Identify which cell holds the provided text, then report its [x, y] central coordinate. 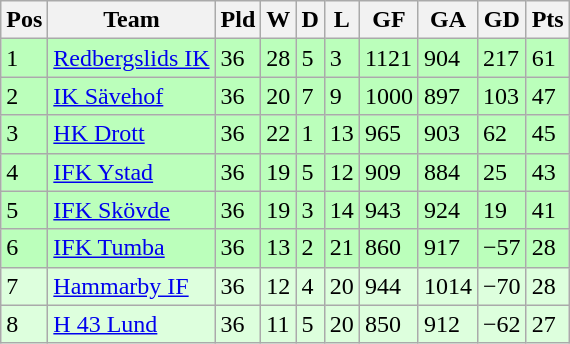
943 [388, 210]
41 [548, 210]
IFK Tumba [132, 248]
944 [388, 286]
IFK Ystad [132, 172]
GF [388, 20]
Team [132, 20]
884 [448, 172]
1121 [388, 58]
14 [342, 210]
897 [448, 96]
−62 [502, 324]
909 [388, 172]
GD [502, 20]
W [278, 20]
IFK Skövde [132, 210]
Pld [238, 20]
L [342, 20]
1000 [388, 96]
GA [448, 20]
6 [24, 248]
H 43 Lund [132, 324]
−70 [502, 286]
103 [502, 96]
21 [342, 248]
860 [388, 248]
IK Sävehof [132, 96]
25 [502, 172]
1014 [448, 286]
217 [502, 58]
924 [448, 210]
D [310, 20]
−57 [502, 248]
22 [278, 134]
Pos [24, 20]
27 [548, 324]
Pts [548, 20]
9 [342, 96]
43 [548, 172]
850 [388, 324]
11 [278, 324]
903 [448, 134]
45 [548, 134]
62 [502, 134]
Redbergslids IK [132, 58]
965 [388, 134]
912 [448, 324]
61 [548, 58]
917 [448, 248]
904 [448, 58]
Hammarby IF [132, 286]
HK Drott [132, 134]
47 [548, 96]
8 [24, 324]
